Return the [X, Y] coordinate for the center point of the cell that contains the specified text.  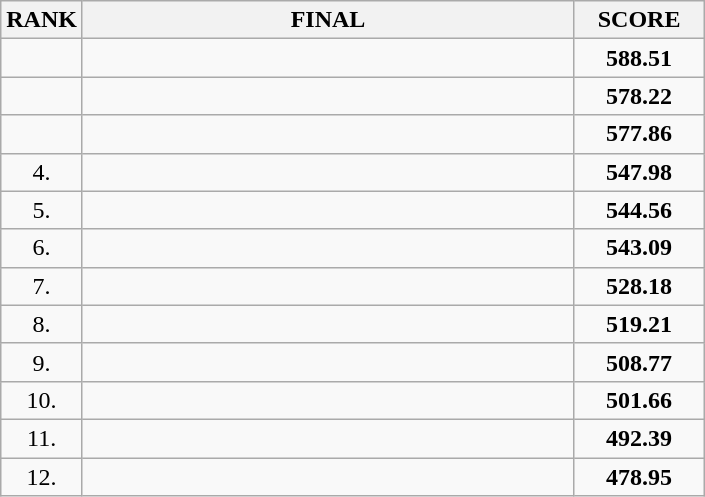
544.56 [640, 210]
4. [42, 172]
7. [42, 286]
543.09 [640, 248]
10. [42, 400]
492.39 [640, 438]
478.95 [640, 477]
8. [42, 324]
519.21 [640, 324]
RANK [42, 20]
578.22 [640, 96]
528.18 [640, 286]
12. [42, 477]
547.98 [640, 172]
FINAL [328, 20]
9. [42, 362]
6. [42, 248]
SCORE [640, 20]
5. [42, 210]
508.77 [640, 362]
11. [42, 438]
588.51 [640, 58]
501.66 [640, 400]
577.86 [640, 134]
